Output the (x, y) coordinate of the center of the cell containing the given text.  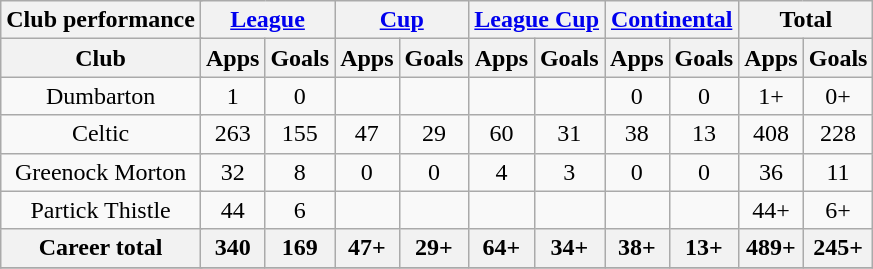
31 (570, 134)
489+ (771, 248)
0+ (838, 96)
6 (300, 210)
245+ (838, 248)
34+ (570, 248)
228 (838, 134)
13 (704, 134)
263 (232, 134)
47+ (367, 248)
Career total (101, 248)
League (267, 20)
340 (232, 248)
Total (806, 20)
1+ (771, 96)
Celtic (101, 134)
38+ (637, 248)
47 (367, 134)
1 (232, 96)
6+ (838, 210)
155 (300, 134)
408 (771, 134)
64+ (502, 248)
Greenock Morton (101, 172)
League Cup (537, 20)
29 (434, 134)
60 (502, 134)
8 (300, 172)
38 (637, 134)
Club (101, 58)
11 (838, 172)
Dumbarton (101, 96)
3 (570, 172)
Cup (402, 20)
4 (502, 172)
13+ (704, 248)
44 (232, 210)
29+ (434, 248)
Partick Thistle (101, 210)
44+ (771, 210)
Club performance (101, 20)
32 (232, 172)
36 (771, 172)
Continental (672, 20)
169 (300, 248)
